Extract the (X, Y) coordinate from the center of the cell holding the provided text.  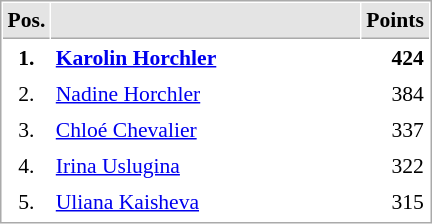
Chloé Chevalier (206, 129)
1. (26, 57)
Uliana Kaisheva (206, 201)
Karolin Horchler (206, 57)
Irina Uslugina (206, 165)
4. (26, 165)
315 (396, 201)
384 (396, 93)
Points (396, 21)
5. (26, 201)
Nadine Horchler (206, 93)
2. (26, 93)
3. (26, 129)
322 (396, 165)
424 (396, 57)
Pos. (26, 21)
337 (396, 129)
